Return (x, y) of the center of cell containing provided text 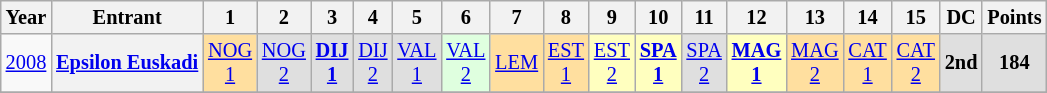
SPA2 (704, 63)
1 (230, 17)
10 (658, 17)
5 (416, 17)
CAT1 (867, 63)
NOG1 (230, 63)
12 (757, 17)
MAG2 (814, 63)
9 (612, 17)
Epsilon Euskadi (127, 63)
3 (332, 17)
2 (284, 17)
DIJ1 (332, 63)
NOG2 (284, 63)
Entrant (127, 17)
184 (1014, 63)
4 (372, 17)
VAL2 (466, 63)
14 (867, 17)
DC (962, 17)
8 (566, 17)
Year (26, 17)
2nd (962, 63)
EST2 (612, 63)
Points (1014, 17)
2008 (26, 63)
SPA1 (658, 63)
6 (466, 17)
13 (814, 17)
VAL1 (416, 63)
15 (916, 17)
CAT2 (916, 63)
DIJ2 (372, 63)
LEM (516, 63)
MAG1 (757, 63)
7 (516, 17)
EST1 (566, 63)
11 (704, 17)
